Search for the cell housing the specified text and yield its [x, y] center coordinate. 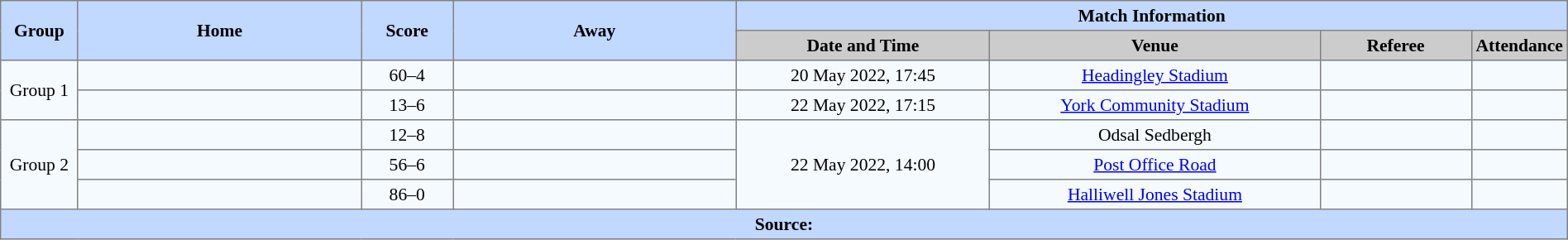
Venue [1154, 46]
Headingley Stadium [1154, 75]
Home [220, 31]
Group [40, 31]
20 May 2022, 17:45 [863, 75]
60–4 [407, 75]
Referee [1396, 46]
York Community Stadium [1154, 105]
Away [595, 31]
Odsal Sedbergh [1154, 135]
Match Information [1151, 16]
Group 2 [40, 165]
22 May 2022, 17:15 [863, 105]
Group 1 [40, 90]
12–8 [407, 135]
Score [407, 31]
86–0 [407, 194]
13–6 [407, 105]
Halliwell Jones Stadium [1154, 194]
Post Office Road [1154, 165]
Attendance [1519, 46]
Source: [784, 224]
22 May 2022, 14:00 [863, 165]
Date and Time [863, 46]
56–6 [407, 165]
